Identify which cell holds the provided text, then report its [X, Y] central coordinate. 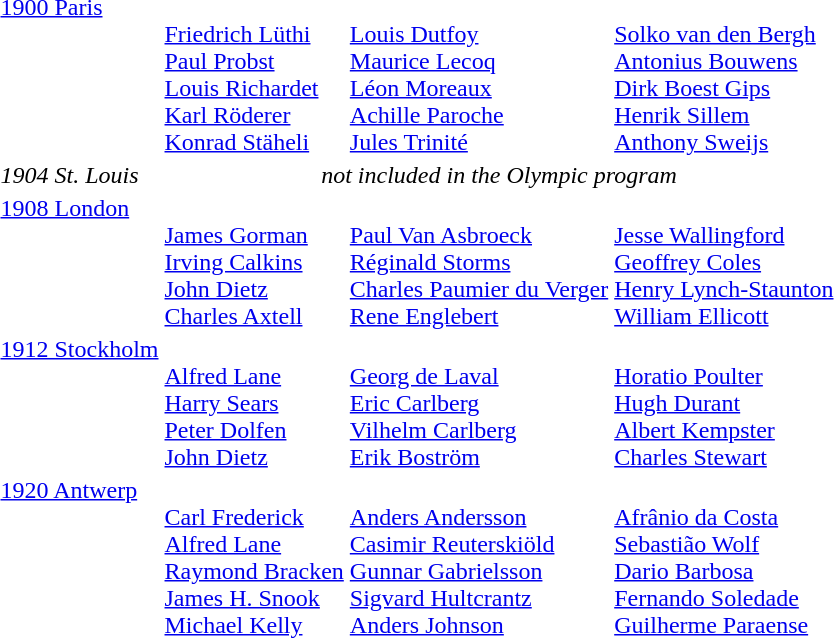
James GormanIrving CalkinsJohn DietzCharles Axtell [254, 262]
Georg de LavalEric CarlbergVilhelm CarlbergErik Boström [478, 403]
Alfred LaneHarry SearsPeter DolfenJohn Dietz [254, 403]
Paul Van AsbroeckRéginald StormsCharles Paumier du VergerRene Englebert [478, 262]
